Determine the (x, y) coordinate at the center of the cell enclosing the given text.  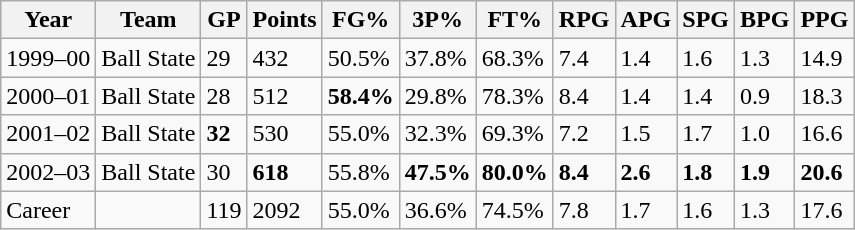
17.6 (824, 210)
SPG (706, 20)
1.9 (765, 172)
2002–03 (48, 172)
3P% (438, 20)
FG% (360, 20)
432 (284, 58)
50.5% (360, 58)
68.3% (514, 58)
119 (224, 210)
30 (224, 172)
BPG (765, 20)
Career (48, 210)
7.2 (584, 134)
APG (646, 20)
32.3% (438, 134)
7.8 (584, 210)
GP (224, 20)
1.8 (706, 172)
29 (224, 58)
Year (48, 20)
55.8% (360, 172)
78.3% (514, 96)
Team (148, 20)
PPG (824, 20)
618 (284, 172)
32 (224, 134)
80.0% (514, 172)
2.6 (646, 172)
47.5% (438, 172)
0.9 (765, 96)
69.3% (514, 134)
20.6 (824, 172)
1999–00 (48, 58)
16.6 (824, 134)
18.3 (824, 96)
74.5% (514, 210)
14.9 (824, 58)
512 (284, 96)
1.0 (765, 134)
RPG (584, 20)
29.8% (438, 96)
2000–01 (48, 96)
1.5 (646, 134)
37.8% (438, 58)
7.4 (584, 58)
28 (224, 96)
58.4% (360, 96)
FT% (514, 20)
530 (284, 134)
2001–02 (48, 134)
36.6% (438, 210)
2092 (284, 210)
Points (284, 20)
